Extract the [x, y] coordinate from the center of the cell holding the provided text.  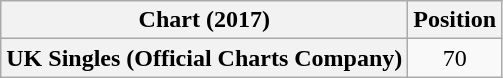
Position [455, 20]
70 [455, 58]
Chart (2017) [204, 20]
UK Singles (Official Charts Company) [204, 58]
